Output the (X, Y) coordinate of the center of the cell containing the given text.  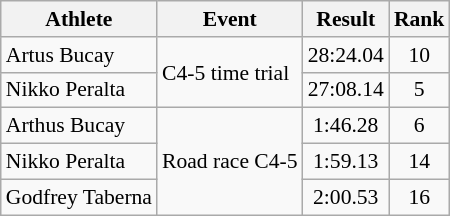
14 (420, 162)
Arthus Bucay (79, 126)
1:59.13 (346, 162)
2:00.53 (346, 197)
27:08.14 (346, 90)
5 (420, 90)
Result (346, 19)
C4-5 time trial (230, 72)
Artus Bucay (79, 55)
Godfrey Taberna (79, 197)
1:46.28 (346, 126)
Rank (420, 19)
Road race C4-5 (230, 162)
6 (420, 126)
Event (230, 19)
16 (420, 197)
28:24.04 (346, 55)
Athlete (79, 19)
10 (420, 55)
